From the cell containing the given text, extract its center point as [x, y] coordinate. 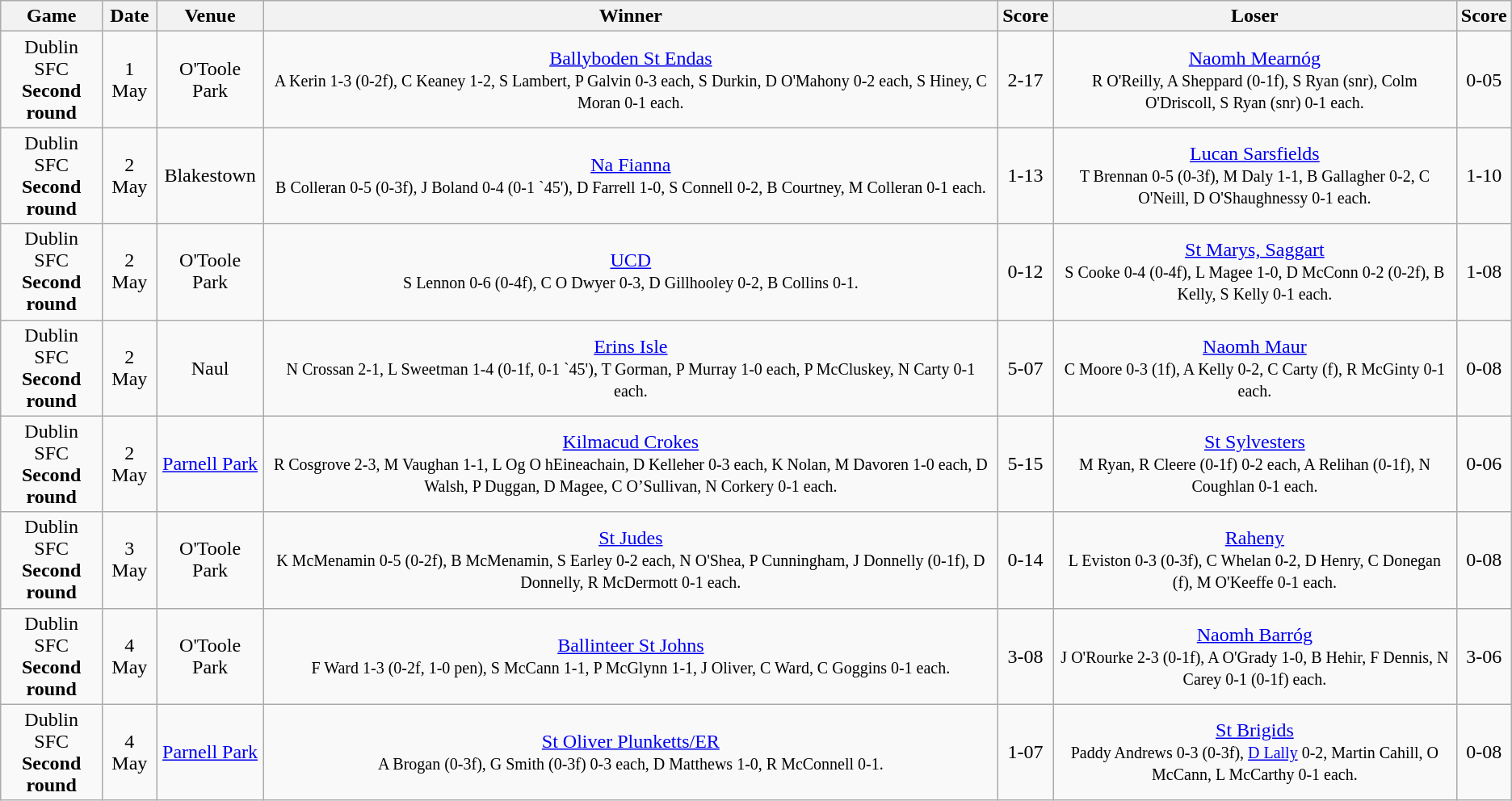
UCDS Lennon 0-6 (0-4f), C O Dwyer 0-3, D Gillhooley 0-2, B Collins 0-1. [631, 271]
5-15 [1026, 463]
1-08 [1484, 271]
1-13 [1026, 176]
Naomh BarrógJ O'Rourke 2-3 (0-1f), A O'Grady 1-0, B Hehir, F Dennis, N Carey 0-1 (0-1f) each. [1255, 656]
St JudesK McMenamin 0-5 (0-2f), B McMenamin, S Earley 0-2 each, N O'Shea, P Cunningham, J Donnelly (0-1f), D Donnelly, R McDermott 0-1 each. [631, 560]
2-17 [1026, 79]
0-12 [1026, 271]
St BrigidsPaddy Andrews 0-3 (0-3f), D Lally 0-2, Martin Cahill, O McCann, L McCarthy 0-1 each. [1255, 753]
1-10 [1484, 176]
3-08 [1026, 656]
RahenyL Eviston 0-3 (0-3f), C Whelan 0-2, D Henry, C Donegan (f), M O'Keeffe 0-1 each. [1255, 560]
1-07 [1026, 753]
Date [130, 16]
Ballinteer St JohnsF Ward 1-3 (0-2f, 1-0 pen), S McCann 1-1, P McGlynn 1-1, J Oliver, C Ward, C Goggins 0-1 each. [631, 656]
0-05 [1484, 79]
St Oliver Plunketts/ERA Brogan (0-3f), G Smith (0-3f) 0-3 each, D Matthews 1-0, R McConnell 0-1. [631, 753]
Winner [631, 16]
Na FiannaB Colleran 0-5 (0-3f), J Boland 0-4 (0-1 `45'), D Farrell 1-0, S Connell 0-2, B Courtney, M Colleran 0-1 each. [631, 176]
St Marys, SaggartS Cooke 0-4 (0-4f), L Magee 1-0, D McConn 0-2 (0-2f), B Kelly, S Kelly 0-1 each. [1255, 271]
Ballyboden St EndasA Kerin 1-3 (0-2f), C Keaney 1-2, S Lambert, P Galvin 0-3 each, S Durkin, D O'Mahony 0-2 each, S Hiney, C Moran 0-1 each. [631, 79]
Loser [1255, 16]
Naomh MaurC Moore 0-3 (1f), A Kelly 0-2, C Carty (f), R McGinty 0-1 each. [1255, 368]
3 May [130, 560]
1 May [130, 79]
Game [52, 16]
3-06 [1484, 656]
Erins IsleN Crossan 2-1, L Sweetman 1-4 (0-1f, 0-1 `45'), T Gorman, P Murray 1-0 each, P McCluskey, N Carty 0-1 each. [631, 368]
0-06 [1484, 463]
5-07 [1026, 368]
Venue [210, 16]
Blakestown [210, 176]
Naul [210, 368]
St SylvestersM Ryan, R Cleere (0-1f) 0-2 each, A Relihan (0-1f), N Coughlan 0-1 each. [1255, 463]
0-14 [1026, 560]
Lucan SarsfieldsT Brennan 0-5 (0-3f), M Daly 1-1, B Gallagher 0-2, C O'Neill, D O'Shaughnessy 0-1 each. [1255, 176]
Naomh MearnógR O'Reilly, A Sheppard (0-1f), S Ryan (snr), Colm O'Driscoll, S Ryan (snr) 0-1 each. [1255, 79]
